Locate the cell with the specified text and output its [X, Y] center coordinate. 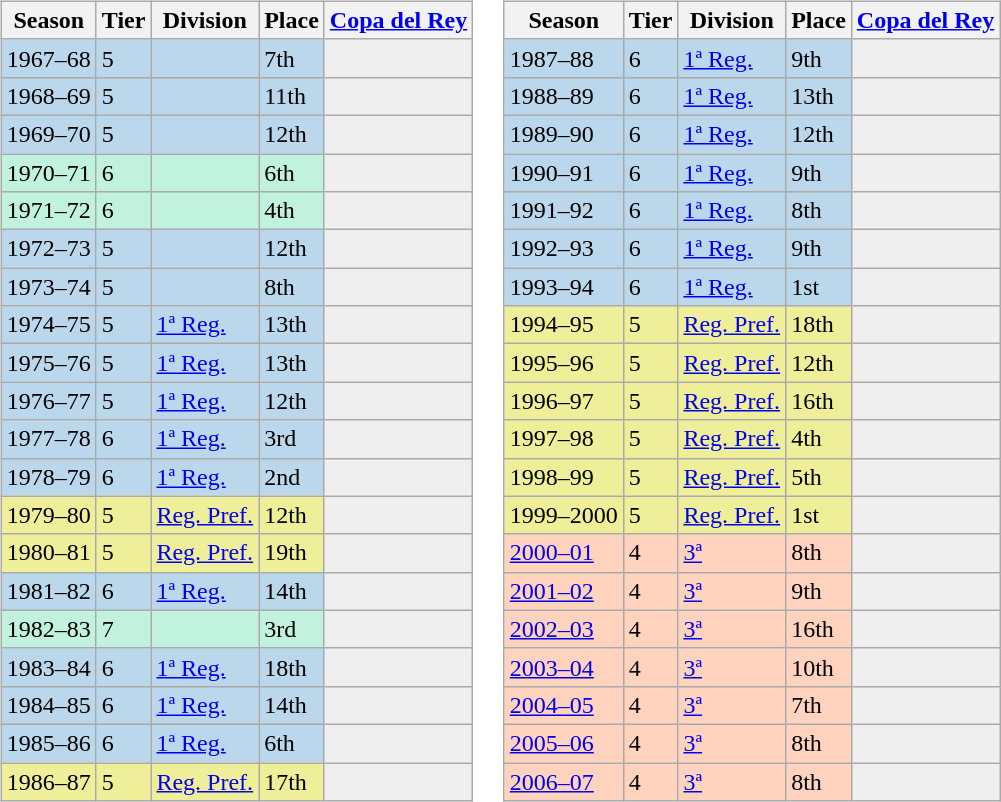
5th [819, 477]
1991–92 [564, 211]
1973–74 [48, 287]
1986–87 [48, 781]
2nd [292, 477]
1976–77 [48, 401]
1992–93 [564, 249]
1999–2000 [564, 515]
1995–96 [564, 363]
2006–07 [564, 781]
1989–90 [564, 134]
1981–82 [48, 591]
1969–70 [48, 134]
17th [292, 781]
2001–02 [564, 591]
2003–04 [564, 667]
1994–95 [564, 325]
1979–80 [48, 515]
1968–69 [48, 96]
7 [124, 629]
1983–84 [48, 667]
1980–81 [48, 553]
1987–88 [564, 58]
1972–73 [48, 249]
1984–85 [48, 705]
1988–89 [564, 96]
1977–78 [48, 439]
1993–94 [564, 287]
1998–99 [564, 477]
1967–68 [48, 58]
1985–86 [48, 743]
1975–76 [48, 363]
2000–01 [564, 553]
1971–72 [48, 211]
1970–71 [48, 173]
1982–83 [48, 629]
19th [292, 553]
1974–75 [48, 325]
11th [292, 96]
2005–06 [564, 743]
2004–05 [564, 705]
2002–03 [564, 629]
1996–97 [564, 401]
10th [819, 667]
1997–98 [564, 439]
1990–91 [564, 173]
1978–79 [48, 477]
